Determine the [x, y] coordinate at the center of the cell enclosing the given text.  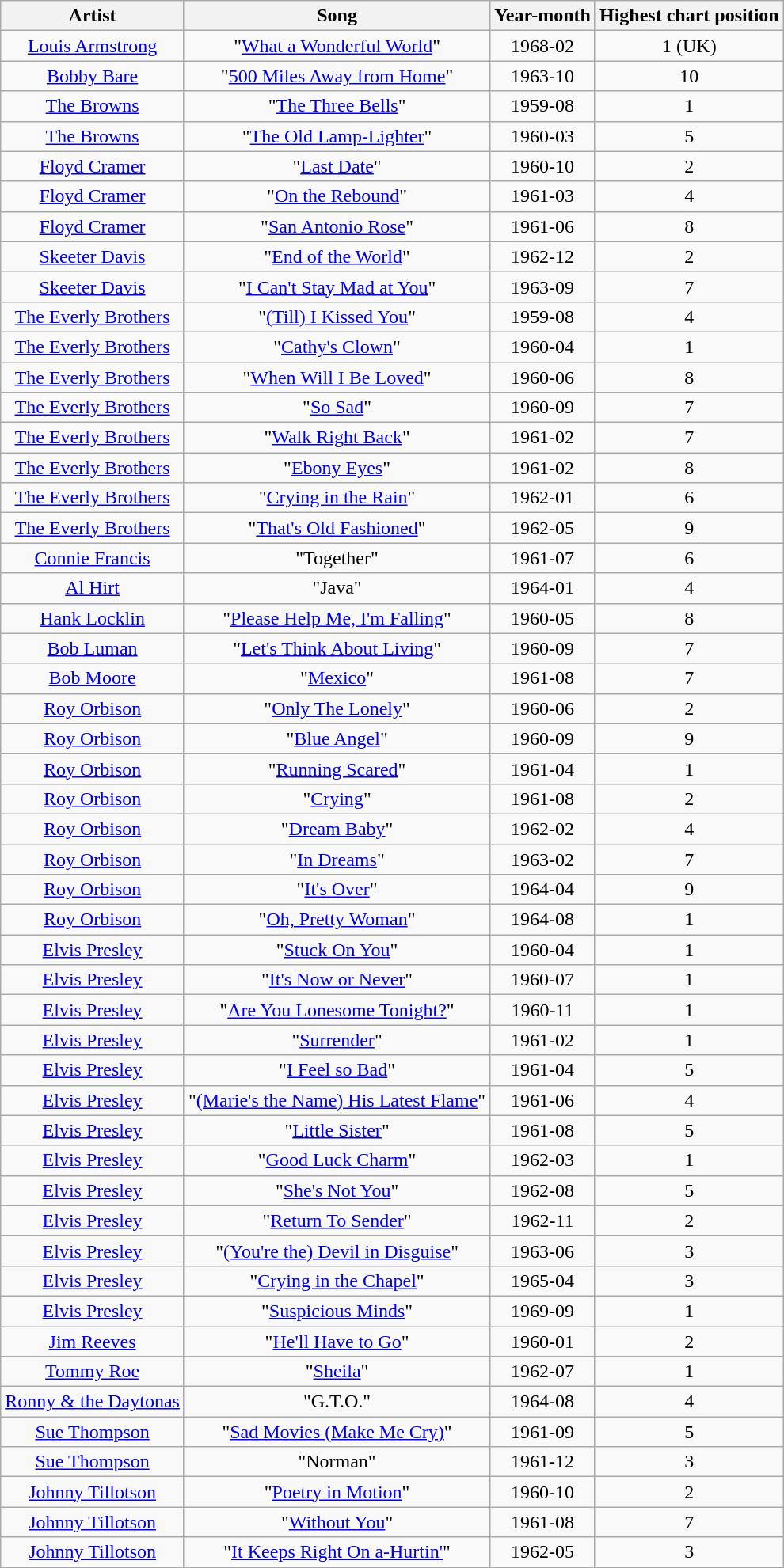
1962-12 [543, 256]
Al Hirt [93, 588]
1962-03 [543, 1160]
1964-04 [543, 890]
"End of the World" [337, 256]
"What a Wonderful World" [337, 46]
"Good Luck Charm" [337, 1160]
"Crying in the Rain" [337, 498]
10 [689, 76]
1961-07 [543, 558]
Artist [93, 16]
"That's Old Fashioned" [337, 528]
"I Can't Stay Mad at You" [337, 287]
Bob Luman [93, 648]
"Only The Lonely" [337, 708]
"Sheila" [337, 1372]
"(You're the) Devil in Disguise" [337, 1251]
"Java" [337, 588]
1962-11 [543, 1221]
1963-10 [543, 76]
"Ebony Eyes" [337, 468]
"So Sad" [337, 408]
1 (UK) [689, 46]
1964-01 [543, 588]
"Stuck On You" [337, 950]
"(Till) I Kissed You" [337, 317]
"Please Help Me, I'm Falling" [337, 618]
1962-01 [543, 498]
Highest chart position [689, 16]
"San Antonio Rose" [337, 226]
"Surrender" [337, 1040]
1962-08 [543, 1190]
1960-05 [543, 618]
"Dream Baby" [337, 829]
"Little Sister" [337, 1130]
"Suspicious Minds" [337, 1311]
"It Keeps Right On a-Hurtin'" [337, 1552]
Tommy Roe [93, 1372]
Ronny & the Daytonas [93, 1402]
"The Three Bells" [337, 106]
"Without You" [337, 1522]
Year-month [543, 16]
Hank Locklin [93, 618]
"It's Now or Never" [337, 980]
"G.T.O." [337, 1402]
"The Old Lamp-Lighter" [337, 136]
1963-02 [543, 859]
"Oh, Pretty Woman" [337, 920]
"Poetry in Motion" [337, 1492]
1961-03 [543, 196]
1963-06 [543, 1251]
"Let's Think About Living" [337, 648]
"500 Miles Away from Home" [337, 76]
"I Feel so Bad" [337, 1070]
"Together" [337, 558]
"Mexico" [337, 678]
Jim Reeves [93, 1342]
"She's Not You" [337, 1190]
1965-04 [543, 1281]
"(Marie's the Name) His Latest Flame" [337, 1100]
"Sad Movies (Make Me Cry)" [337, 1432]
Bobby Bare [93, 76]
1969-09 [543, 1311]
1960-01 [543, 1342]
"Last Date" [337, 166]
1961-12 [543, 1462]
"Crying in the Chapel" [337, 1281]
Connie Francis [93, 558]
"Cathy's Clown" [337, 347]
"Norman" [337, 1462]
1960-07 [543, 980]
"On the Rebound" [337, 196]
1962-07 [543, 1372]
1962-02 [543, 829]
"Are You Lonesome Tonight?" [337, 1010]
"Crying" [337, 799]
1963-09 [543, 287]
"It's Over" [337, 890]
"In Dreams" [337, 859]
"Running Scared" [337, 769]
"Walk Right Back" [337, 438]
"He'll Have to Go" [337, 1342]
"Return To Sender" [337, 1221]
1960-11 [543, 1010]
1968-02 [543, 46]
1960-03 [543, 136]
Louis Armstrong [93, 46]
1961-09 [543, 1432]
"Blue Angel" [337, 738]
Bob Moore [93, 678]
Song [337, 16]
"When Will I Be Loved" [337, 378]
